Output the [X, Y] coordinate of the center of the cell containing the given text.  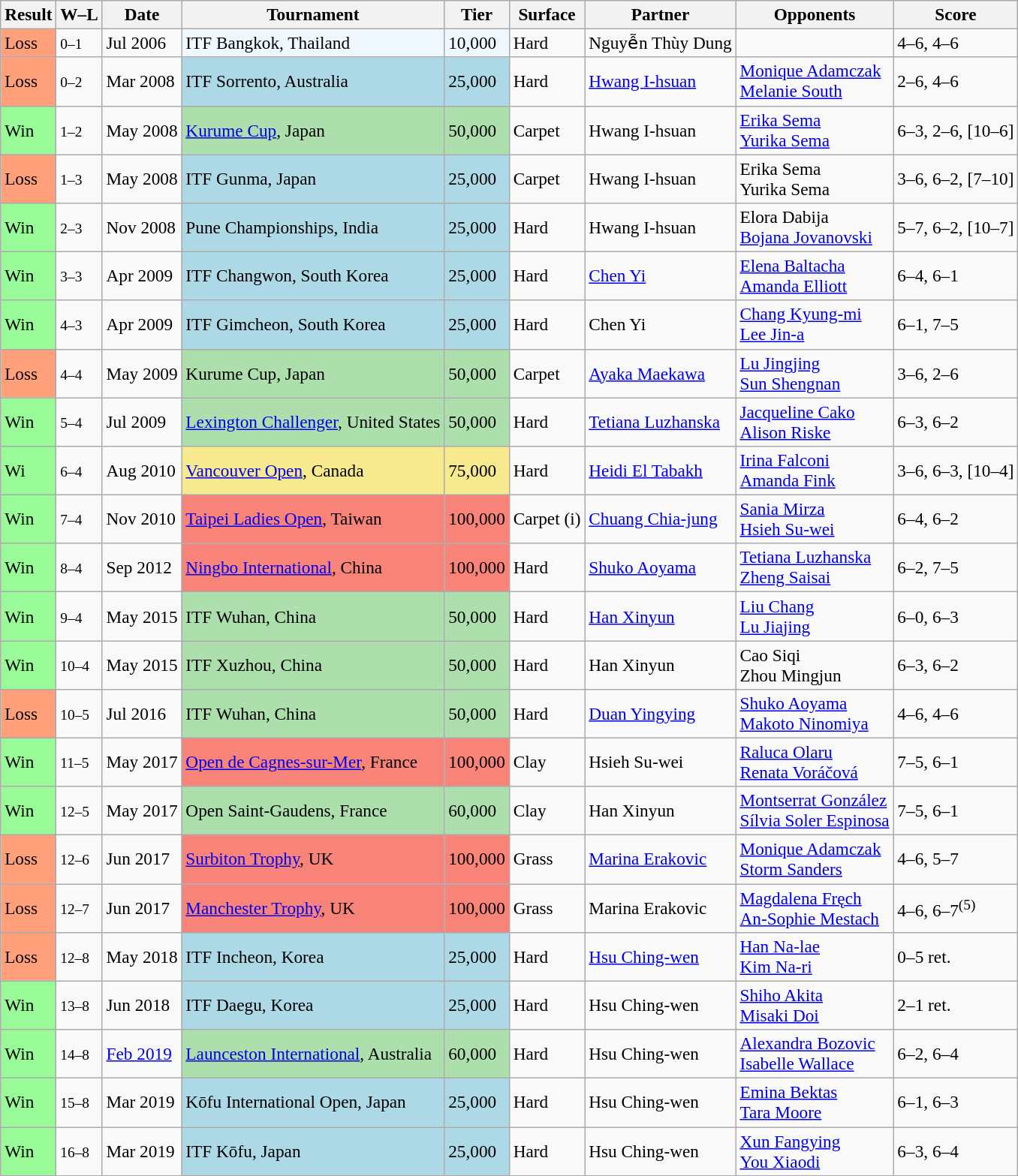
Raluca Olaru Renata Voráčová [815, 762]
Irina Falconi Amanda Fink [815, 470]
May 2018 [142, 956]
Taipei Ladies Open, Taiwan [313, 519]
75,000 [477, 470]
14–8 [80, 1054]
0–5 ret. [956, 956]
Mar 2008 [142, 81]
Lu Jingjing Sun Shengnan [815, 374]
Nov 2008 [142, 227]
12–6 [80, 859]
Surbiton Trophy, UK [313, 859]
Aug 2010 [142, 470]
Partner [661, 14]
3–6, 6–2, [7–10] [956, 179]
6–4, 6–2 [956, 519]
ITF Daegu, Korea [313, 1006]
5–7, 6–2, [10–7] [956, 227]
Han Na-lae Kim Na-ri [815, 956]
13–8 [80, 1006]
16–8 [80, 1151]
Tier [477, 14]
Emina Bektas Tara Moore [815, 1102]
5–4 [80, 422]
Montserrat González Sílvia Soler Espinosa [815, 811]
Ningbo International, China [313, 567]
Shiho Akita Misaki Doi [815, 1006]
ITF Incheon, Korea [313, 956]
6–4, 6–1 [956, 276]
4–4 [80, 374]
Ayaka Maekawa [661, 374]
Manchester Trophy, UK [313, 908]
Open Saint-Gaudens, France [313, 811]
Chang Kyung-mi Lee Jin-a [815, 324]
Magdalena Fręch An-Sophie Mestach [815, 908]
Nguyễn Thùy Dung [661, 43]
Jacqueline Cako Alison Riske [815, 422]
Shuko Aoyama [661, 567]
Surface [547, 14]
ITF Xuzhou, China [313, 665]
Monique Adamczak Storm Sanders [815, 859]
0–1 [80, 43]
W–L [80, 14]
Jun 2018 [142, 1006]
Pune Championships, India [313, 227]
Nov 2010 [142, 519]
2–6, 4–6 [956, 81]
10–5 [80, 713]
7–4 [80, 519]
12–7 [80, 908]
3–6, 2–6 [956, 374]
Feb 2019 [142, 1054]
Vancouver Open, Canada [313, 470]
Chuang Chia-jung [661, 519]
Monique Adamczak Melanie South [815, 81]
6–1, 7–5 [956, 324]
May 2009 [142, 374]
ITF Kōfu, Japan [313, 1151]
Lexington Challenger, United States [313, 422]
Jul 2006 [142, 43]
Date [142, 14]
Duan Yingying [661, 713]
Hsieh Su-wei [661, 762]
Liu Chang Lu Jiajing [815, 615]
Elora Dabija Bojana Jovanovski [815, 227]
ITF Changwon, South Korea [313, 276]
Sep 2012 [142, 567]
12–8 [80, 956]
Cao Siqi Zhou Mingjun [815, 665]
Launceston International, Australia [313, 1054]
6–4 [80, 470]
Wi [29, 470]
12–5 [80, 811]
6–2, 7–5 [956, 567]
10,000 [477, 43]
6–2, 6–4 [956, 1054]
Jul 2016 [142, 713]
2–1 ret. [956, 1006]
Heidi El Tabakh [661, 470]
ITF Gimcheon, South Korea [313, 324]
4–6, 5–7 [956, 859]
Tetiana Luzhanska [661, 422]
6–3, 2–6, [10–6] [956, 131]
0–2 [80, 81]
1–3 [80, 179]
3–3 [80, 276]
2–3 [80, 227]
4–3 [80, 324]
11–5 [80, 762]
9–4 [80, 615]
8–4 [80, 567]
Tetiana Luzhanska Zheng Saisai [815, 567]
6–0, 6–3 [956, 615]
Jul 2009 [142, 422]
Kōfu International Open, Japan [313, 1102]
ITF Gunma, Japan [313, 179]
Xun Fangying You Xiaodi [815, 1151]
4–6, 6–7(5) [956, 908]
Carpet (i) [547, 519]
15–8 [80, 1102]
ITF Bangkok, Thailand [313, 43]
10–4 [80, 665]
Score [956, 14]
Opponents [815, 14]
6–1, 6–3 [956, 1102]
Sania Mirza Hsieh Su-wei [815, 519]
ITF Sorrento, Australia [313, 81]
Shuko Aoyama Makoto Ninomiya [815, 713]
Tournament [313, 14]
Alexandra Bozovic Isabelle Wallace [815, 1054]
Result [29, 14]
Open de Cagnes-sur-Mer, France [313, 762]
3–6, 6–3, [10–4] [956, 470]
6–3, 6–4 [956, 1151]
1–2 [80, 131]
Elena Baltacha Amanda Elliott [815, 276]
